Provide the [x, y] coordinate of the cell's center where the given text is located.  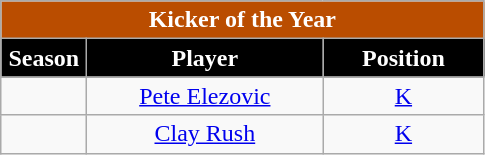
Season [44, 58]
Clay Rush [205, 134]
Player [205, 58]
Pete Elezovic [205, 96]
Position [404, 58]
Kicker of the Year [242, 20]
